Locate the cell with the specified text and output its [X, Y] center coordinate. 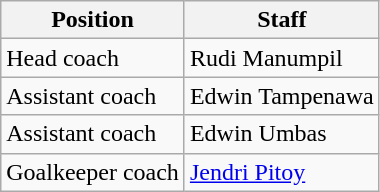
Edwin Tampenawa [282, 96]
Edwin Umbas [282, 134]
Position [93, 20]
Jendri Pitoy [282, 172]
Goalkeeper coach [93, 172]
Head coach [93, 58]
Staff [282, 20]
Rudi Manumpil [282, 58]
